Capture the cell that displays the provided text and extract its (X, Y) central coordinate. 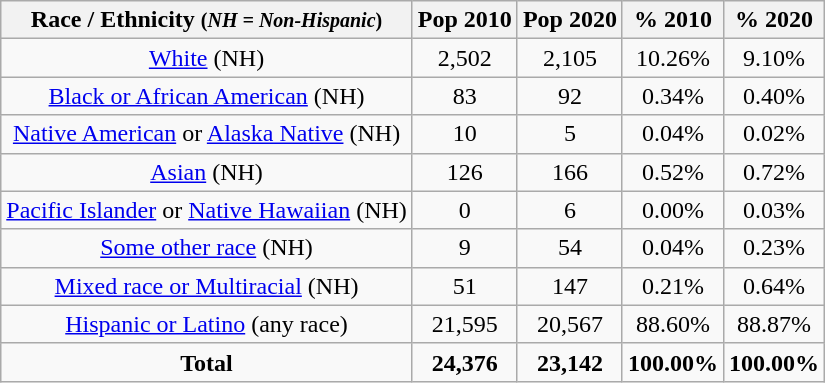
Black or African American (NH) (207, 96)
6 (570, 210)
0.40% (774, 96)
23,142 (570, 362)
21,595 (464, 324)
0.00% (672, 210)
10.26% (672, 58)
Asian (NH) (207, 172)
% 2010 (672, 20)
Hispanic or Latino (any race) (207, 324)
Race / Ethnicity (NH = Non-Hispanic) (207, 20)
Native American or Alaska Native (NH) (207, 134)
147 (570, 286)
Pop 2020 (570, 20)
9.10% (774, 58)
126 (464, 172)
0.23% (774, 248)
10 (464, 134)
0.03% (774, 210)
0.72% (774, 172)
% 2020 (774, 20)
51 (464, 286)
2,105 (570, 58)
24,376 (464, 362)
Pop 2010 (464, 20)
Mixed race or Multiracial (NH) (207, 286)
83 (464, 96)
Some other race (NH) (207, 248)
54 (570, 248)
5 (570, 134)
20,567 (570, 324)
Total (207, 362)
88.87% (774, 324)
2,502 (464, 58)
0.21% (672, 286)
9 (464, 248)
166 (570, 172)
0.64% (774, 286)
0 (464, 210)
92 (570, 96)
0.52% (672, 172)
0.34% (672, 96)
0.02% (774, 134)
Pacific Islander or Native Hawaiian (NH) (207, 210)
88.60% (672, 324)
White (NH) (207, 58)
